Find where the given text appears and provide that cell's center as [X, Y] coordinate. 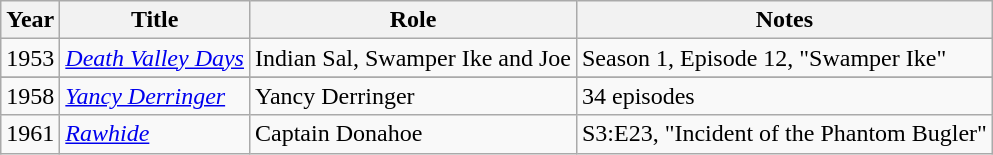
34 episodes [784, 96]
1961 [30, 134]
Indian Sal, Swamper Ike and Joe [412, 58]
S3:E23, "Incident of the Phantom Bugler" [784, 134]
Notes [784, 20]
Death Valley Days [155, 58]
1953 [30, 58]
Rawhide [155, 134]
Season 1, Episode 12, "Swamper Ike" [784, 58]
Title [155, 20]
Captain Donahoe [412, 134]
Year [30, 20]
Role [412, 20]
1958 [30, 96]
